Detect which cell encompasses the target text, then output its [x, y] center coordinate. 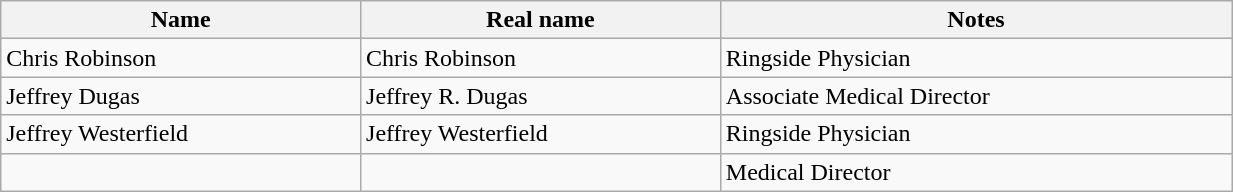
Medical Director [976, 172]
Notes [976, 20]
Name [181, 20]
Jeffrey Dugas [181, 96]
Associate Medical Director [976, 96]
Jeffrey R. Dugas [541, 96]
Real name [541, 20]
